Output the [x, y] coordinate of the center of the cell containing the given text.  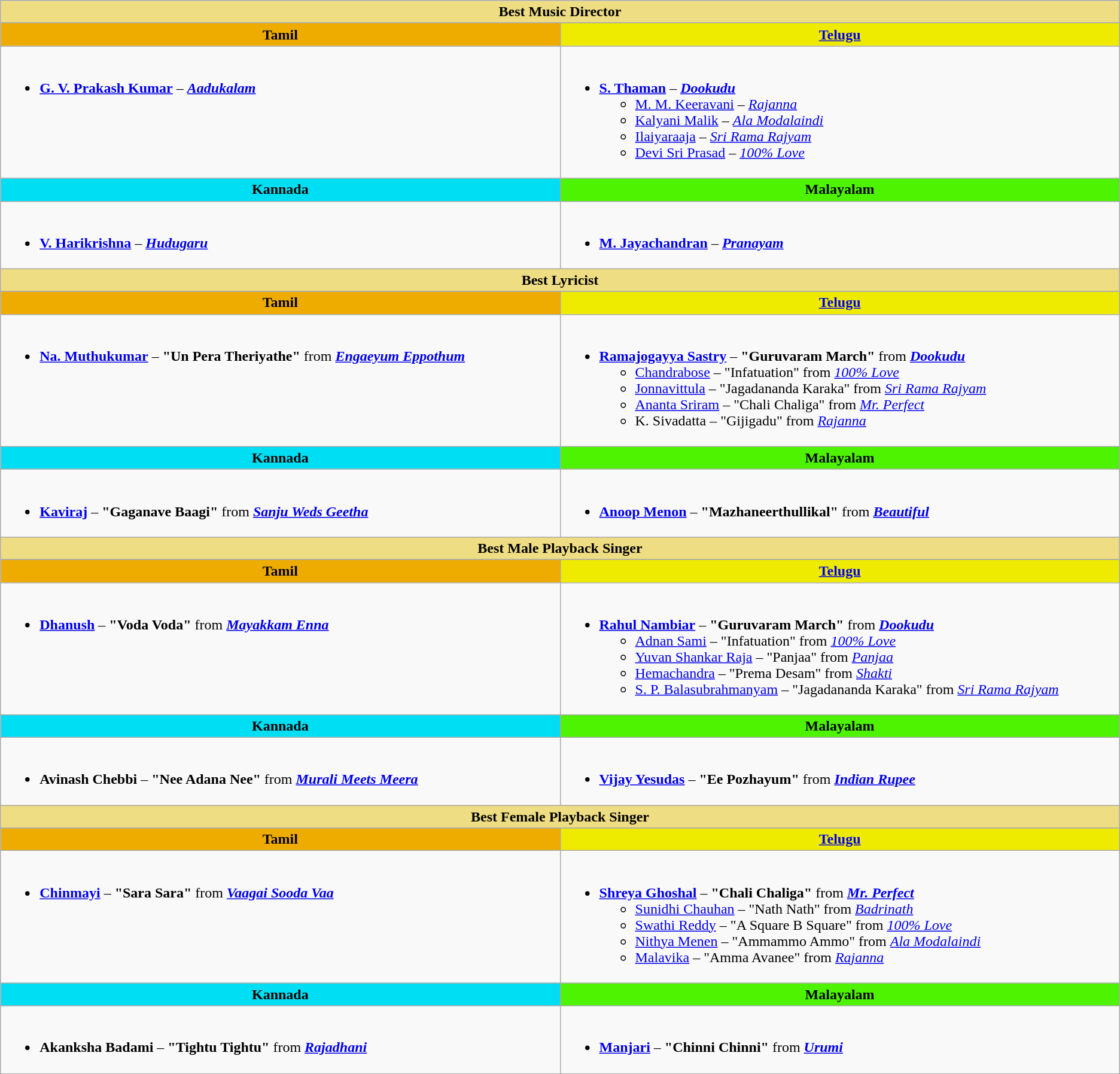
Dhanush – "Voda Voda" from Mayakkam Enna [280, 649]
Na. Muthukumar – "Un Pera Theriyathe" from Engaeyum Eppothum [280, 381]
M. Jayachandran – Pranayam [840, 235]
Best Lyricist [560, 280]
Best Music Director [560, 12]
Manjari – "Chinni Chinni" from Urumi [840, 1040]
Best Female Playback Singer [560, 817]
V. Harikrishna – Hudugaru [280, 235]
Vijay Yesudas – "Ee Pozhayum" from Indian Rupee [840, 772]
S. Thaman – DookuduM. M. Keeravani – RajannaKalyani Malik – Ala ModalaindiIlaiyaraaja – Sri Rama RajyamDevi Sri Prasad – 100% Love [840, 112]
Chinmayi – "Sara Sara" from Vaagai Sooda Vaa [280, 917]
Avinash Chebbi – "Nee Adana Nee" from Murali Meets Meera [280, 772]
Best Male Playback Singer [560, 548]
Anoop Menon – "Mazhaneerthullikal" from Beautiful [840, 503]
Kaviraj – "Gaganave Baagi" from Sanju Weds Geetha [280, 503]
G. V. Prakash Kumar – Aadukalam [280, 112]
Akanksha Badami – "Tightu Tightu" from Rajadhani [280, 1040]
